Identify which cell holds the provided text, then report its [x, y] central coordinate. 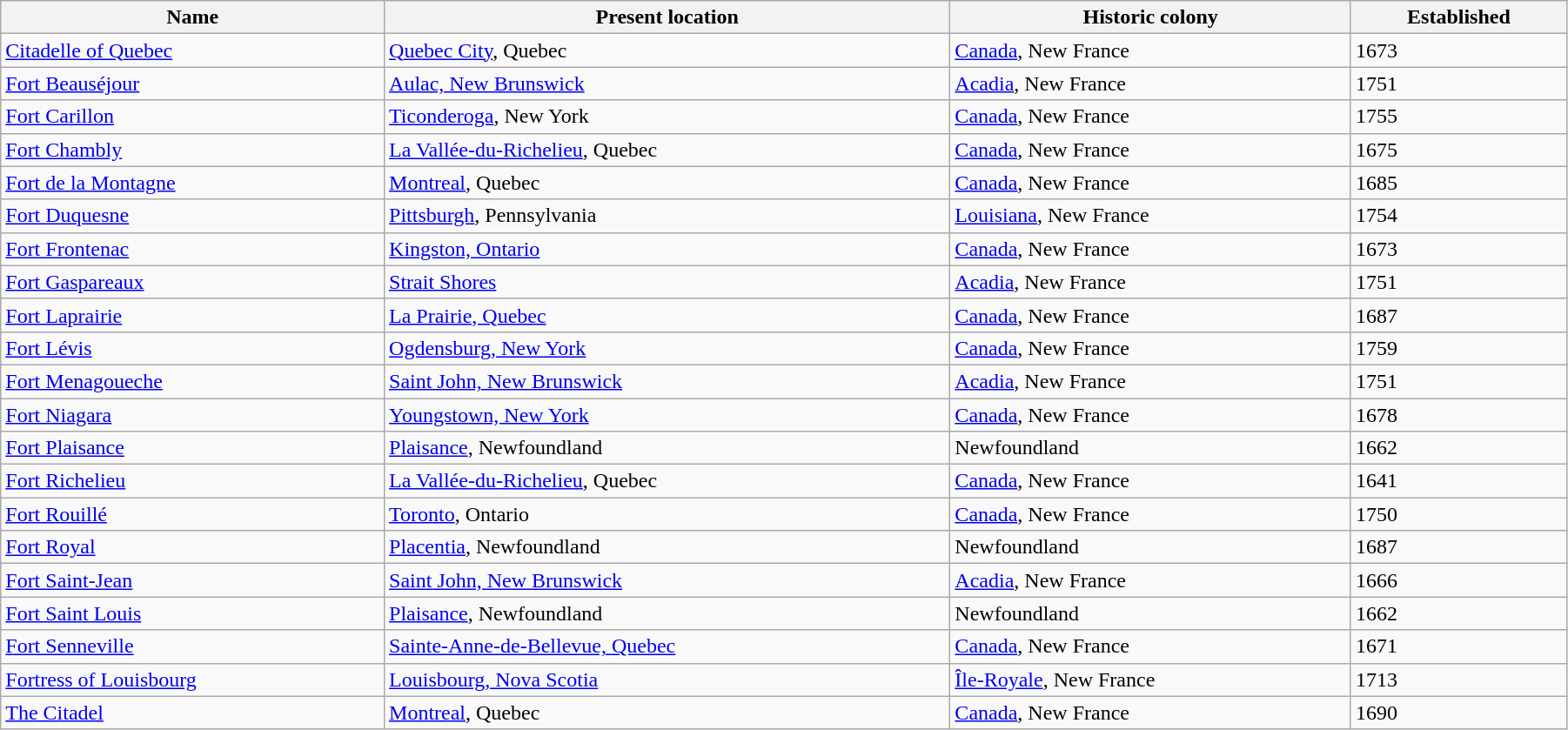
1666 [1458, 580]
Fort Frontenac [193, 249]
Sainte-Anne-de-Bellevue, Quebec [667, 646]
Youngstown, New York [667, 415]
Fort Plaisance [193, 448]
Placentia, Newfoundland [667, 547]
Île-Royale, New France [1150, 680]
Louisiana, New France [1150, 216]
Pittsburgh, Pennsylvania [667, 216]
1750 [1458, 514]
Fort Saint-Jean [193, 580]
Present location [667, 17]
The Citadel [193, 713]
1755 [1458, 117]
Fort de la Montagne [193, 183]
1754 [1458, 216]
Toronto, Ontario [667, 514]
Fort Menagoueche [193, 381]
Ogdensburg, New York [667, 348]
Quebec City, Quebec [667, 50]
Fort Saint Louis [193, 613]
La Prairie, Quebec [667, 315]
Fort Senneville [193, 646]
1678 [1458, 415]
1671 [1458, 646]
1685 [1458, 183]
Fort Chambly [193, 150]
1713 [1458, 680]
1641 [1458, 481]
Established [1458, 17]
Fort Richelieu [193, 481]
Aulac, New Brunswick [667, 84]
Fort Royal [193, 547]
Name [193, 17]
Fort Gaspareaux [193, 282]
Fort Rouillé [193, 514]
Kingston, Ontario [667, 249]
Louisbourg, Nova Scotia [667, 680]
1759 [1458, 348]
Fort Duquesne [193, 216]
Fort Laprairie [193, 315]
Fort Beauséjour [193, 84]
Strait Shores [667, 282]
Fort Lévis [193, 348]
Historic colony [1150, 17]
Ticonderoga, New York [667, 117]
Citadelle of Quebec [193, 50]
Fortress of Louisbourg [193, 680]
1690 [1458, 713]
Fort Carillon [193, 117]
1675 [1458, 150]
Fort Niagara [193, 415]
